Scan for the cell matching the given text and deliver its (x, y) coordinate at center. 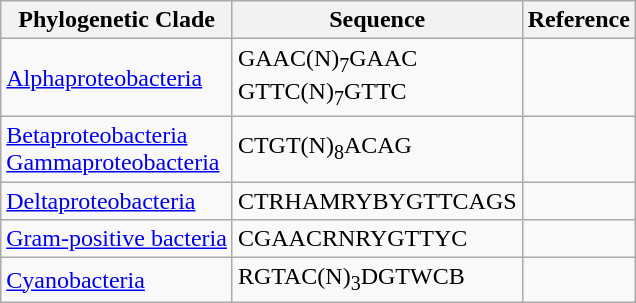
Cyanobacteria (117, 280)
RGTAC(N)3DGTWCB (377, 280)
Deltaproteobacteria (117, 201)
BetaproteobacteriaGammaproteobacteria (117, 148)
Gram-positive bacteria (117, 239)
CGAACRNRYGTTYC (377, 239)
Reference (578, 20)
Phylogenetic Clade (117, 20)
GAAC(N)7GAACGTTC(N)7GTTC (377, 78)
CTGT(N)8ACAG (377, 148)
CTRHAMRYBYGTTCAGS (377, 201)
Alphaproteobacteria (117, 78)
Sequence (377, 20)
